Pinpoint the cell where the given text exists, returning its (X, Y) midpoint coordinate. 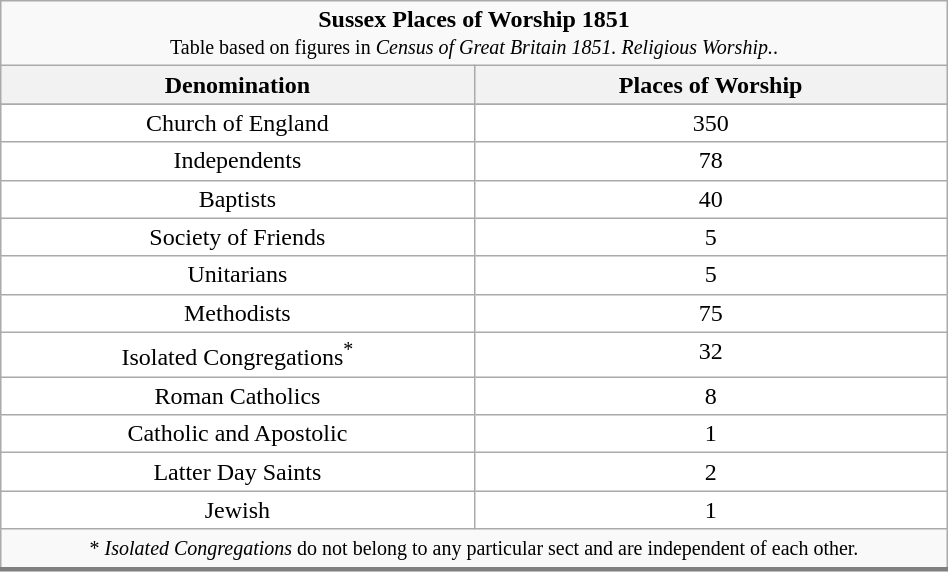
Jewish (238, 510)
8 (710, 396)
Sussex Places of Worship 1851Table based on figures in Census of Great Britain 1851. Religious Worship.. (474, 34)
2 (710, 472)
Isolated Congregations* (238, 354)
32 (710, 354)
75 (710, 313)
Roman Catholics (238, 396)
Society of Friends (238, 237)
Independents (238, 161)
Catholic and Apostolic (238, 434)
Latter Day Saints (238, 472)
78 (710, 161)
350 (710, 123)
Unitarians (238, 275)
* Isolated Congregations do not belong to any particular sect and are independent of each other. (474, 549)
Places of Worship (710, 85)
Denomination (238, 85)
40 (710, 199)
Church of England (238, 123)
Methodists (238, 313)
Baptists (238, 199)
